For the text-containing cell, return its midpoint in [x, y] coordinate format. 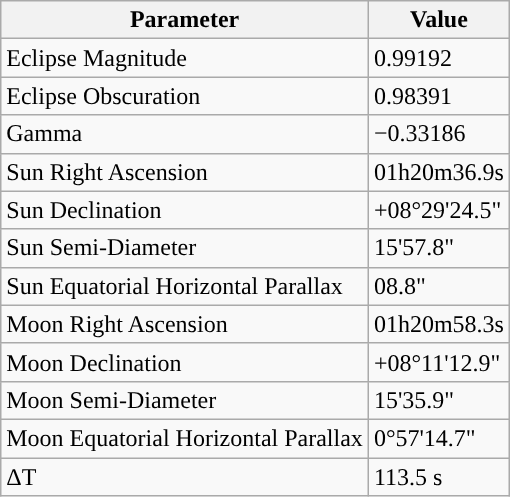
01h20m58.3s [438, 324]
Sun Equatorial Horizontal Parallax [185, 286]
113.5 s [438, 477]
ΔT [185, 477]
08.8" [438, 286]
Parameter [185, 20]
Eclipse Obscuration [185, 96]
Value [438, 20]
Eclipse Magnitude [185, 58]
Moon Declination [185, 362]
Moon Equatorial Horizontal Parallax [185, 438]
+08°29'24.5" [438, 210]
15'35.9" [438, 400]
Moon Right Ascension [185, 324]
−0.33186 [438, 134]
+08°11'12.9" [438, 362]
15'57.8" [438, 248]
Sun Semi-Diameter [185, 248]
0.99192 [438, 58]
Sun Declination [185, 210]
Sun Right Ascension [185, 172]
Gamma [185, 134]
0.98391 [438, 96]
Moon Semi-Diameter [185, 400]
0°57'14.7" [438, 438]
01h20m36.9s [438, 172]
